Return (X, Y) of the center of cell containing provided text 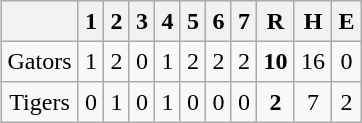
16 (313, 61)
10 (276, 61)
H (313, 21)
5 (193, 21)
E (347, 21)
6 (219, 21)
Tigers (40, 102)
R (276, 21)
3 (142, 21)
4 (168, 21)
Gators (40, 61)
